Extract the [x, y] coordinate from the center of the cell holding the provided text.  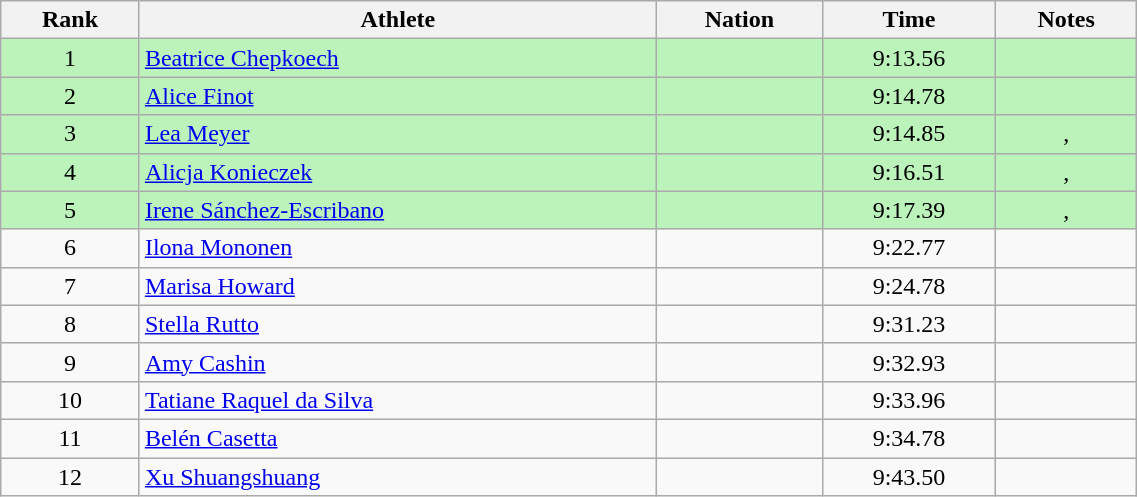
9:14.78 [910, 96]
4 [70, 172]
2 [70, 96]
9 [70, 362]
5 [70, 210]
9:32.93 [910, 362]
Rank [70, 20]
6 [70, 248]
1 [70, 58]
9:43.50 [910, 477]
Beatrice Chepkoech [398, 58]
Nation [739, 20]
9:31.23 [910, 324]
Alice Finot [398, 96]
Xu Shuangshuang [398, 477]
Alicja Konieczek [398, 172]
10 [70, 400]
Time [910, 20]
Belén Casetta [398, 438]
9:22.77 [910, 248]
7 [70, 286]
9:34.78 [910, 438]
Irene Sánchez-Escribano [398, 210]
12 [70, 477]
9:14.85 [910, 134]
Athlete [398, 20]
9:16.51 [910, 172]
9:24.78 [910, 286]
Marisa Howard [398, 286]
9:17.39 [910, 210]
Ilona Mononen [398, 248]
Stella Rutto [398, 324]
9:33.96 [910, 400]
3 [70, 134]
Lea Meyer [398, 134]
8 [70, 324]
Amy Cashin [398, 362]
11 [70, 438]
Notes [1066, 20]
9:13.56 [910, 58]
Tatiane Raquel da Silva [398, 400]
